Extract the (x, y) coordinate from the center of the cell holding the provided text.  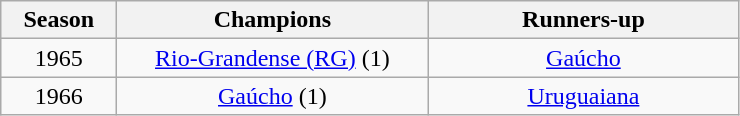
Gaúcho (1) (272, 96)
1965 (59, 58)
Rio-Grandense (RG) (1) (272, 58)
Champions (272, 20)
Runners-up (584, 20)
1966 (59, 96)
Uruguaiana (584, 96)
Gaúcho (584, 58)
Season (59, 20)
